Identify which cell holds the provided text, then report its (X, Y) central coordinate. 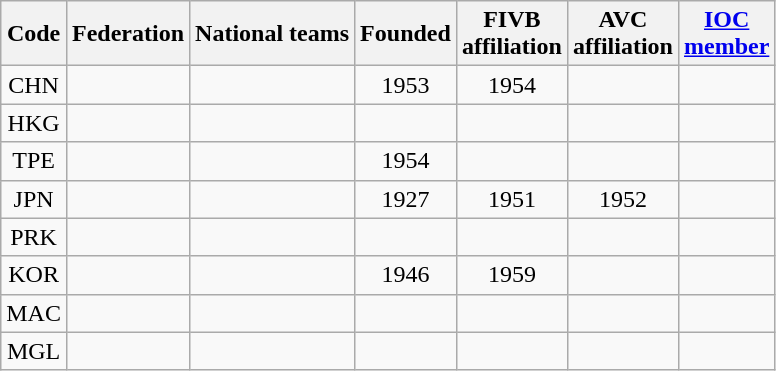
AVCaffiliation (622, 34)
1953 (406, 85)
MGL (34, 351)
IOCmember (726, 34)
Code (34, 34)
KOR (34, 275)
HKG (34, 123)
PRK (34, 237)
1952 (622, 199)
MAC (34, 313)
Founded (406, 34)
CHN (34, 85)
TPE (34, 161)
1959 (512, 275)
Federation (128, 34)
FIVBaffiliation (512, 34)
JPN (34, 199)
1927 (406, 199)
1951 (512, 199)
1946 (406, 275)
National teams (272, 34)
